For the text-containing cell, return its midpoint in (x, y) coordinate format. 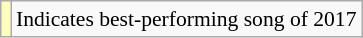
Indicates best-performing song of 2017 (186, 19)
